Locate the cell with the specified text and output its [X, Y] center coordinate. 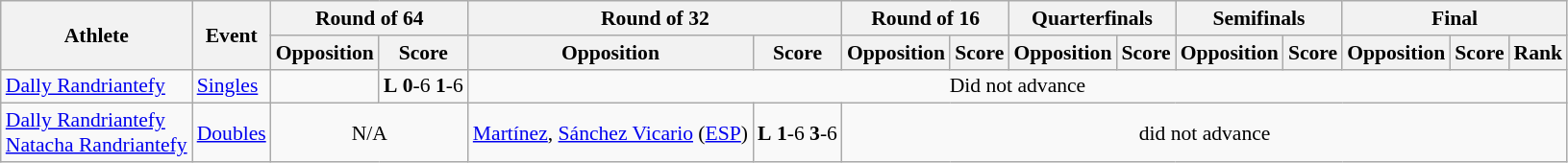
Athlete [96, 35]
Did not advance [1017, 86]
L 0-6 1-6 [423, 86]
Rank [1538, 53]
L 1-6 3-6 [798, 132]
Singles [232, 86]
N/A [369, 132]
Round of 32 [656, 18]
Doubles [232, 132]
Semifinals [1259, 18]
Round of 64 [369, 18]
Round of 16 [925, 18]
Martínez, Sánchez Vicario (ESP) [610, 132]
Final [1455, 18]
Event [232, 35]
did not advance [1205, 132]
Dally RandriantefyNatacha Randriantefy [96, 132]
Quarterfinals [1092, 18]
Dally Randriantefy [96, 86]
